Scan for the cell matching the given text and deliver its (X, Y) coordinate at center. 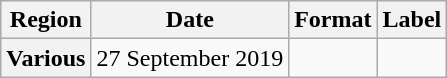
Date (190, 20)
Format (333, 20)
Various (46, 58)
27 September 2019 (190, 58)
Region (46, 20)
Label (412, 20)
